Extract the [X, Y] coordinate from the center of the cell holding the provided text.  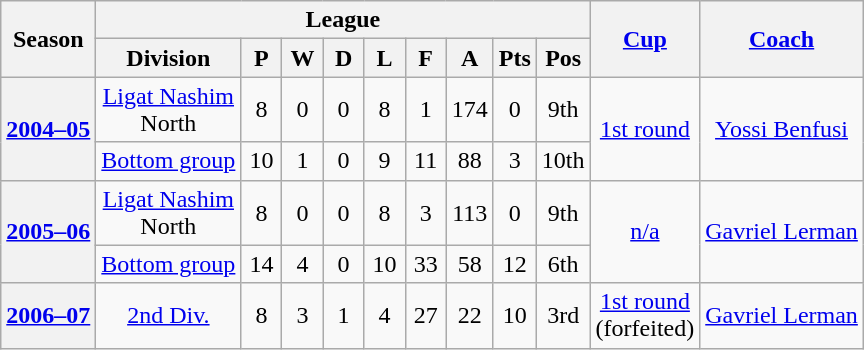
F [426, 58]
88 [470, 161]
174 [470, 110]
6th [563, 264]
Pts [514, 58]
9 [384, 161]
D [344, 58]
Coach [782, 39]
22 [470, 316]
58 [470, 264]
Season [48, 39]
12 [514, 264]
3rd [563, 316]
League [343, 20]
11 [426, 161]
113 [470, 212]
W [302, 58]
A [470, 58]
33 [426, 264]
L [384, 58]
n/a [645, 232]
Cup [645, 39]
2nd Div. [168, 316]
14 [262, 264]
2006–07 [48, 316]
27 [426, 316]
Pos [563, 58]
1st round (forfeited) [645, 316]
P [262, 58]
Division [168, 58]
10th [563, 161]
2005–06 [48, 232]
Yossi Benfusi [782, 128]
2004–05 [48, 128]
1st round [645, 128]
